Determine the (x, y) coordinate at the center of the cell enclosing the given text.  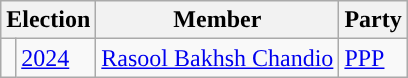
Member (218, 20)
Election (48, 20)
2024 (56, 58)
Rasool Bakhsh Chandio (218, 58)
PPP (373, 58)
Party (373, 20)
